Determine the (X, Y) coordinate at the center of the cell enclosing the given text.  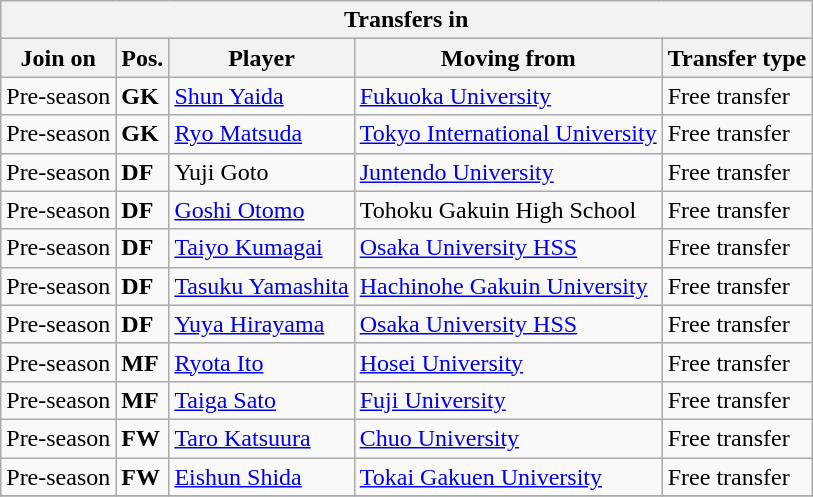
Player (262, 58)
Goshi Otomo (262, 210)
Ryota Ito (262, 362)
Tokyo International University (508, 134)
Chuo University (508, 438)
Fuji University (508, 400)
Hosei University (508, 362)
Eishun Shida (262, 477)
Taiyo Kumagai (262, 248)
Join on (58, 58)
Yuya Hirayama (262, 324)
Taro Katsuura (262, 438)
Transfer type (736, 58)
Shun Yaida (262, 96)
Transfers in (406, 20)
Juntendo University (508, 172)
Hachinohe Gakuin University (508, 286)
Tokai Gakuen University (508, 477)
Moving from (508, 58)
Yuji Goto (262, 172)
Fukuoka University (508, 96)
Pos. (142, 58)
Taiga Sato (262, 400)
Ryo Matsuda (262, 134)
Tohoku Gakuin High School (508, 210)
Tasuku Yamashita (262, 286)
